Identify which cell holds the provided text, then report its [x, y] central coordinate. 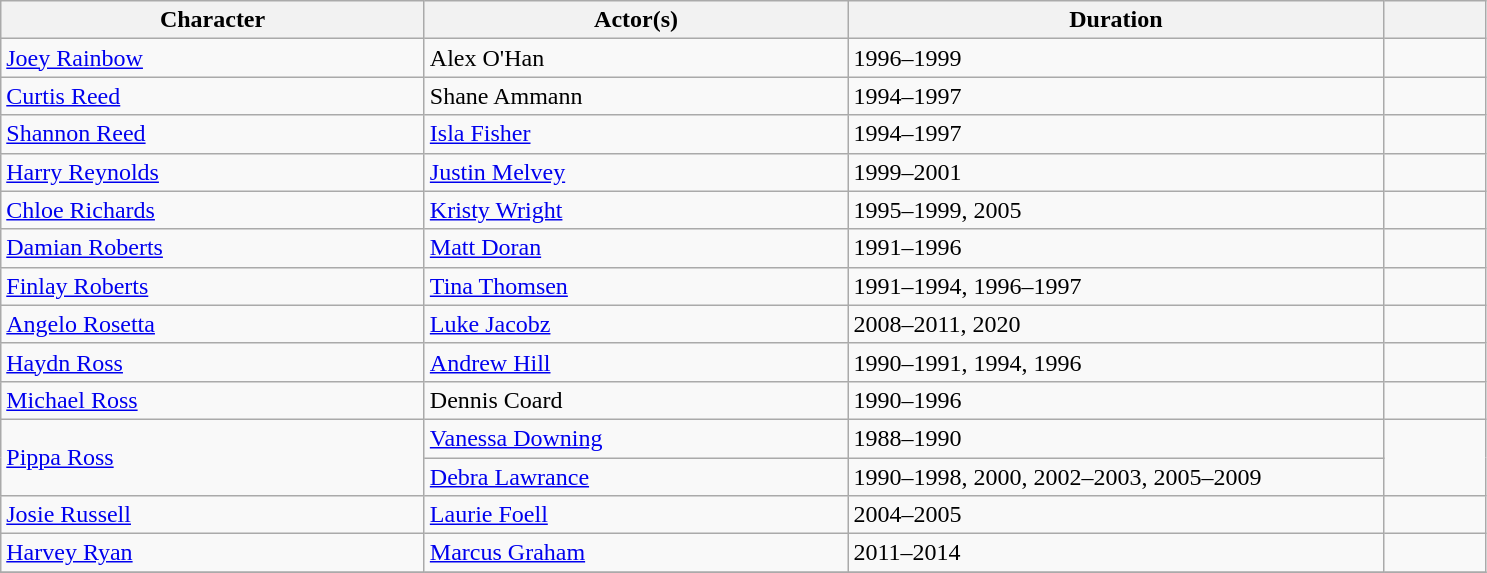
Kristy Wright [636, 210]
Tina Thomsen [636, 286]
Character [213, 20]
2011–2014 [1116, 553]
Debra Lawrance [636, 477]
1990–1998, 2000, 2002–2003, 2005–2009 [1116, 477]
Damian Roberts [213, 248]
Vanessa Downing [636, 438]
1990–1991, 1994, 1996 [1116, 362]
Curtis Reed [213, 96]
1995–1999, 2005 [1116, 210]
2004–2005 [1116, 515]
Haydn Ross [213, 362]
Angelo Rosetta [213, 324]
1991–1996 [1116, 248]
Joey Rainbow [213, 58]
Dennis Coard [636, 400]
Luke Jacobz [636, 324]
1999–2001 [1116, 172]
Isla Fisher [636, 134]
Harry Reynolds [213, 172]
Pippa Ross [213, 457]
Andrew Hill [636, 362]
2008–2011, 2020 [1116, 324]
Finlay Roberts [213, 286]
Justin Melvey [636, 172]
Alex O'Han [636, 58]
1990–1996 [1116, 400]
Josie Russell [213, 515]
Shane Ammann [636, 96]
Marcus Graham [636, 553]
Actor(s) [636, 20]
Michael Ross [213, 400]
1991–1994, 1996–1997 [1116, 286]
Matt Doran [636, 248]
Laurie Foell [636, 515]
Shannon Reed [213, 134]
1996–1999 [1116, 58]
Harvey Ryan [213, 553]
Duration [1116, 20]
1988–1990 [1116, 438]
Chloe Richards [213, 210]
